Provide the (x, y) coordinate of the cell's center where the given text is located.  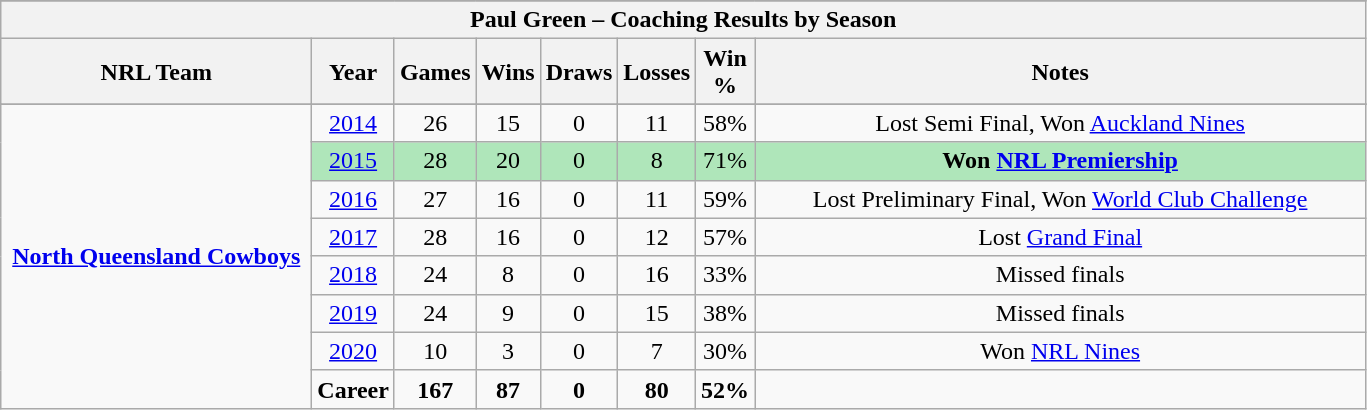
167 (435, 389)
71% (726, 161)
57% (726, 237)
59% (726, 199)
80 (657, 389)
2016 (354, 199)
Draws (579, 72)
Losses (657, 72)
38% (726, 313)
3 (508, 351)
52% (726, 389)
Paul Green – Coaching Results by Season (684, 20)
Wins (508, 72)
Lost Preliminary Final, Won World Club Challenge (1060, 199)
North Queensland Cowboys (156, 256)
10 (435, 351)
2014 (354, 123)
Career (354, 389)
2018 (354, 275)
20 (508, 161)
Lost Grand Final (1060, 237)
9 (508, 313)
7 (657, 351)
Year (354, 72)
30% (726, 351)
2019 (354, 313)
58% (726, 123)
87 (508, 389)
NRL Team (156, 72)
Lost Semi Final, Won Auckland Nines (1060, 123)
2015 (354, 161)
2017 (354, 237)
33% (726, 275)
27 (435, 199)
Won NRL Premiership (1060, 161)
Won NRL Nines (1060, 351)
26 (435, 123)
Notes (1060, 72)
Games (435, 72)
2020 (354, 351)
12 (657, 237)
Win % (726, 72)
